Pinpoint the cell where the given text exists, returning its (X, Y) midpoint coordinate. 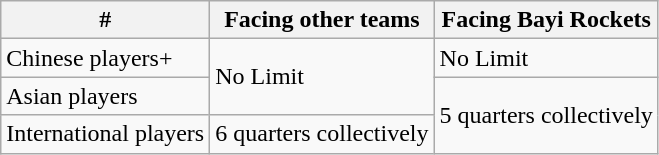
# (106, 20)
Asian players (106, 96)
Chinese players+ (106, 58)
Facing Bayi Rockets (546, 20)
Facing other teams (322, 20)
International players (106, 134)
6 quarters collectively (322, 134)
5 quarters collectively (546, 115)
